Output the [x, y] coordinate of the center of the cell containing the given text.  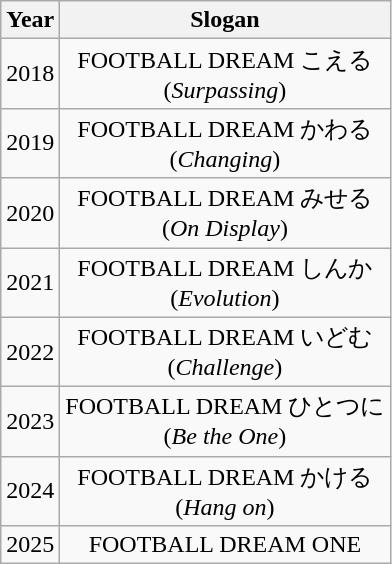
2025 [30, 545]
FOOTBALL DREAM しんか(Evolution) [225, 283]
Slogan [225, 20]
FOOTBALL DREAM みせる(On Display) [225, 213]
2019 [30, 143]
FOOTBALL DREAM いどむ(Challenge) [225, 352]
2018 [30, 74]
FOOTBALL DREAM ひとつに(Be the One) [225, 422]
2020 [30, 213]
FOOTBALL DREAM ONE [225, 545]
2021 [30, 283]
2023 [30, 422]
FOOTBALL DREAM かける(Hang on) [225, 491]
Year [30, 20]
FOOTBALL DREAM こえる(Surpassing) [225, 74]
2022 [30, 352]
2024 [30, 491]
FOOTBALL DREAM かわる(Changing) [225, 143]
